Return (X, Y) of the center of cell containing provided text 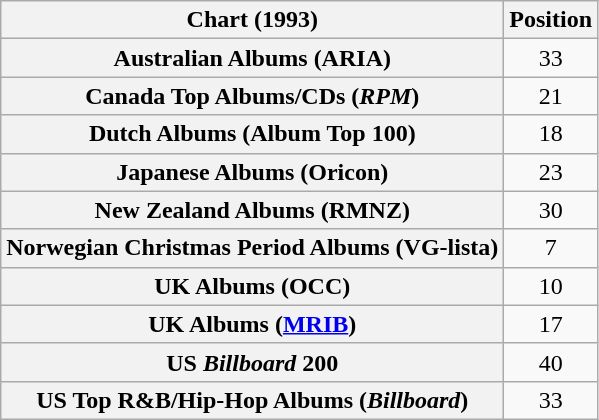
30 (551, 210)
Chart (1993) (252, 20)
Canada Top Albums/CDs (RPM) (252, 96)
Japanese Albums (Oricon) (252, 172)
21 (551, 96)
UK Albums (MRIB) (252, 324)
18 (551, 134)
10 (551, 286)
Dutch Albums (Album Top 100) (252, 134)
US Top R&B/Hip-Hop Albums (Billboard) (252, 400)
Norwegian Christmas Period Albums (VG-lista) (252, 248)
23 (551, 172)
Australian Albums (ARIA) (252, 58)
UK Albums (OCC) (252, 286)
17 (551, 324)
US Billboard 200 (252, 362)
40 (551, 362)
New Zealand Albums (RMNZ) (252, 210)
7 (551, 248)
Position (551, 20)
